Find where the given text appears and provide that cell's center as [X, Y] coordinate. 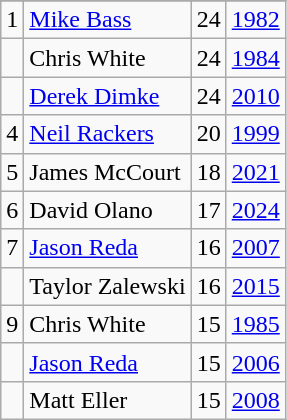
1 [12, 20]
17 [208, 210]
2006 [256, 362]
Neil Rackers [108, 134]
2007 [256, 248]
2008 [256, 400]
1985 [256, 324]
9 [12, 324]
5 [12, 172]
4 [12, 134]
2010 [256, 96]
Taylor Zalewski [108, 286]
1982 [256, 20]
Derek Dimke [108, 96]
Matt Eller [108, 400]
2024 [256, 210]
6 [12, 210]
20 [208, 134]
18 [208, 172]
2015 [256, 286]
1984 [256, 58]
1999 [256, 134]
7 [12, 248]
2021 [256, 172]
Mike Bass [108, 20]
David Olano [108, 210]
James McCourt [108, 172]
